Locate the cell with the specified text and output its (X, Y) center coordinate. 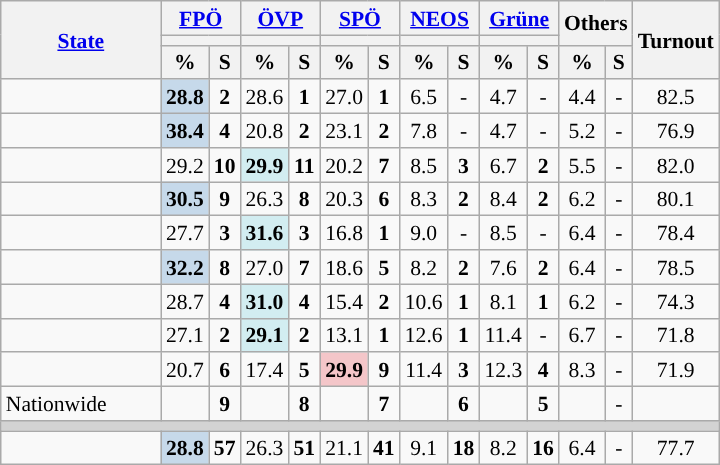
20.8 (264, 131)
FPÖ (201, 18)
9.1 (424, 448)
31.6 (264, 233)
Turnout (676, 40)
30.5 (185, 199)
82.0 (676, 165)
Nationwide (81, 404)
29.1 (264, 335)
16 (543, 448)
17.4 (264, 370)
12.3 (503, 370)
74.3 (676, 301)
10.6 (424, 301)
18 (464, 448)
5.5 (582, 165)
Others (596, 23)
41 (384, 448)
10 (225, 165)
23.1 (344, 131)
38.4 (185, 131)
7.6 (503, 267)
9.0 (424, 233)
71.9 (676, 370)
20.2 (344, 165)
11 (304, 165)
28.7 (185, 301)
76.9 (676, 131)
16.8 (344, 233)
20.3 (344, 199)
8.4 (503, 199)
Grüne (519, 18)
80.1 (676, 199)
20.7 (185, 370)
5.2 (582, 131)
28.6 (264, 97)
78.5 (676, 267)
6.5 (424, 97)
7.8 (424, 131)
82.5 (676, 97)
ÖVP (280, 18)
71.8 (676, 335)
32.2 (185, 267)
31.0 (264, 301)
NEOS (440, 18)
4.4 (582, 97)
29.2 (185, 165)
8.1 (503, 301)
77.7 (676, 448)
51 (304, 448)
21.1 (344, 448)
State (81, 40)
SPÖ (360, 18)
12.6 (424, 335)
13.1 (344, 335)
18.6 (344, 267)
27.7 (185, 233)
27.1 (185, 335)
57 (225, 448)
78.4 (676, 233)
15.4 (344, 301)
